Return (x, y) of the center of cell containing provided text 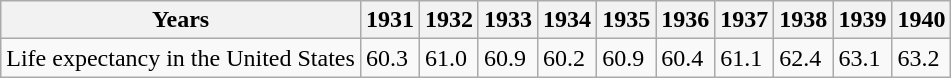
1937 (744, 20)
1935 (626, 20)
1933 (508, 20)
62.4 (804, 58)
1934 (568, 20)
Life expectancy in the United States (181, 58)
1940 (922, 20)
1939 (862, 20)
60.3 (390, 58)
1932 (448, 20)
61.0 (448, 58)
60.2 (568, 58)
1936 (686, 20)
60.4 (686, 58)
1938 (804, 20)
1931 (390, 20)
61.1 (744, 58)
63.1 (862, 58)
63.2 (922, 58)
Years (181, 20)
